Locate the cell with the specified text and output its [X, Y] center coordinate. 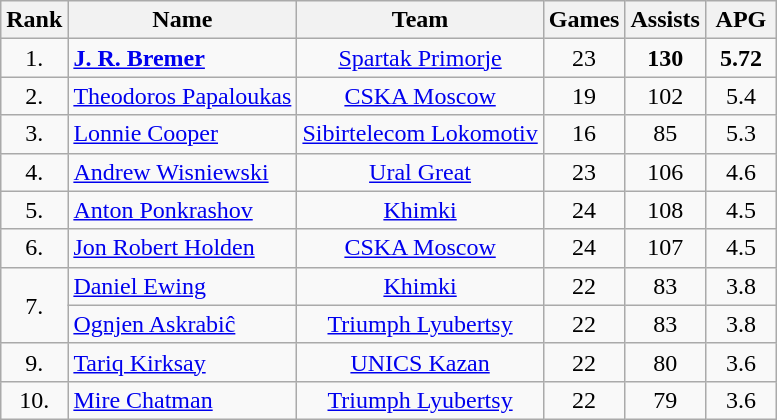
Sibirtelecom Lokomotiv [420, 134]
6. [34, 248]
106 [665, 172]
Rank [34, 20]
Jon Robert Holden [182, 248]
Assists [665, 20]
85 [665, 134]
10. [34, 400]
5.72 [740, 58]
19 [584, 96]
102 [665, 96]
Tariq Kirksay [182, 362]
4. [34, 172]
4.6 [740, 172]
Andrew Wisniewski [182, 172]
Theodoros Papaloukas [182, 96]
130 [665, 58]
80 [665, 362]
2. [34, 96]
108 [665, 210]
Anton Ponkrashov [182, 210]
J. R. Bremer [182, 58]
Team [420, 20]
107 [665, 248]
Mire Chatman [182, 400]
5. [34, 210]
APG [740, 20]
Daniel Ewing [182, 286]
Ognjen Askrabiĉ [182, 324]
Games [584, 20]
7. [34, 305]
3. [34, 134]
16 [584, 134]
Spartak Primorje [420, 58]
79 [665, 400]
9. [34, 362]
1. [34, 58]
5.3 [740, 134]
Ural Great [420, 172]
Lonnie Cooper [182, 134]
UNICS Kazan [420, 362]
Name [182, 20]
5.4 [740, 96]
